Return the (X, Y) coordinate for the center point of the cell that contains the specified text.  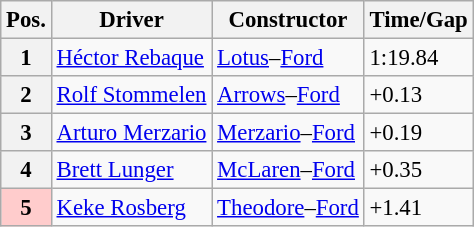
Arturo Merzario (132, 133)
Constructor (288, 20)
Arrows–Ford (288, 95)
Pos. (26, 20)
Merzario–Ford (288, 133)
5 (26, 208)
McLaren–Ford (288, 170)
1:19.84 (418, 58)
+0.19 (418, 133)
4 (26, 170)
Brett Lunger (132, 170)
Héctor Rebaque (132, 58)
+1.41 (418, 208)
2 (26, 95)
+0.35 (418, 170)
Lotus–Ford (288, 58)
3 (26, 133)
Driver (132, 20)
Time/Gap (418, 20)
1 (26, 58)
Rolf Stommelen (132, 95)
+0.13 (418, 95)
Theodore–Ford (288, 208)
Keke Rosberg (132, 208)
